Scan for the cell matching the given text and deliver its [x, y] coordinate at center. 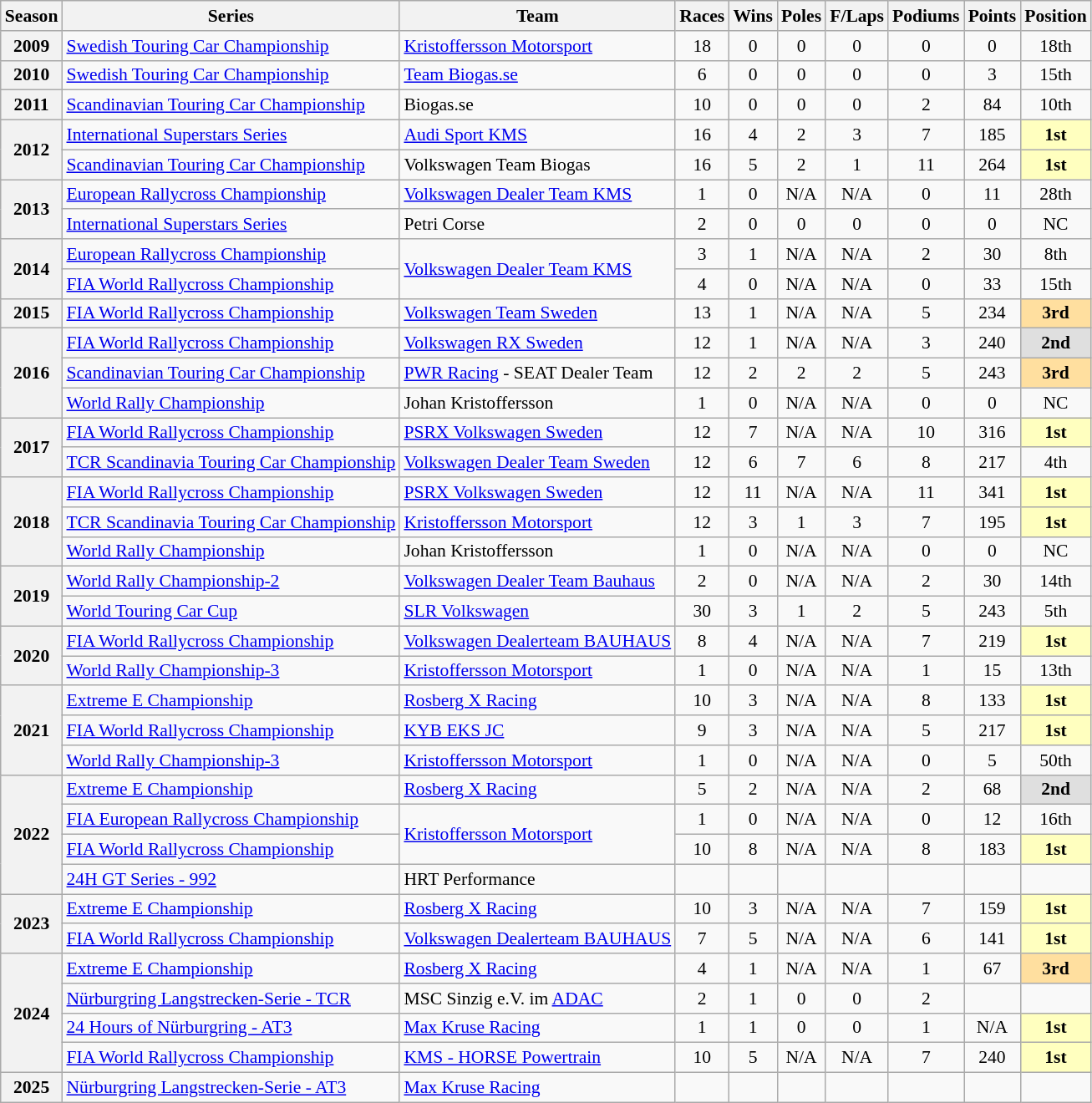
341 [993, 492]
219 [993, 641]
Wins [753, 16]
Poles [801, 16]
2014 [32, 269]
2015 [32, 313]
FIA European Rallycross Championship [231, 820]
Audi Sport KMS [537, 135]
Volkswagen Dealer Team Sweden [537, 463]
84 [993, 105]
KMS - HORSE Powertrain [537, 1058]
24 Hours of Nürburgring - AT3 [231, 1028]
Team [537, 16]
4th [1055, 463]
8th [1055, 254]
SLR Volkswagen [537, 612]
2011 [32, 105]
10th [1055, 105]
2023 [32, 924]
15 [993, 671]
2024 [32, 1013]
2012 [32, 150]
2010 [32, 75]
Season [32, 16]
F/Laps [857, 16]
2018 [32, 521]
Nürburgring Langstrecken-Serie - TCR [231, 999]
13th [1055, 671]
264 [993, 165]
Nürburgring Langstrecken-Serie - AT3 [231, 1088]
2017 [32, 448]
141 [993, 939]
Volkswagen Team Biogas [537, 165]
16th [1055, 820]
18 [702, 46]
183 [993, 850]
13 [702, 313]
159 [993, 909]
Position [1055, 16]
Series [231, 16]
68 [993, 790]
185 [993, 135]
33 [993, 284]
2013 [32, 209]
Volkswagen Team Sweden [537, 313]
Races [702, 16]
234 [993, 313]
Petri Corse [537, 225]
Team Biogas.se [537, 75]
2009 [32, 46]
Biogas.se [537, 105]
Podiums [926, 16]
316 [993, 433]
Volkswagen Dealer Team Bauhaus [537, 582]
28th [1055, 195]
5th [1055, 612]
World Touring Car Cup [231, 612]
14th [1055, 582]
67 [993, 968]
2016 [32, 373]
133 [993, 701]
2021 [32, 730]
Points [993, 16]
PWR Racing - SEAT Dealer Team [537, 374]
2025 [32, 1088]
2020 [32, 655]
18th [1055, 46]
50th [1055, 760]
9 [702, 730]
2019 [32, 597]
Volkswagen RX Sweden [537, 343]
195 [993, 522]
MSC Sinzig e.V. im ADAC [537, 999]
2022 [32, 834]
HRT Performance [537, 879]
KYB EKS JC [537, 730]
24H GT Series - 992 [231, 879]
World Rally Championship-2 [231, 582]
